Return (X, Y) of the center of cell containing provided text 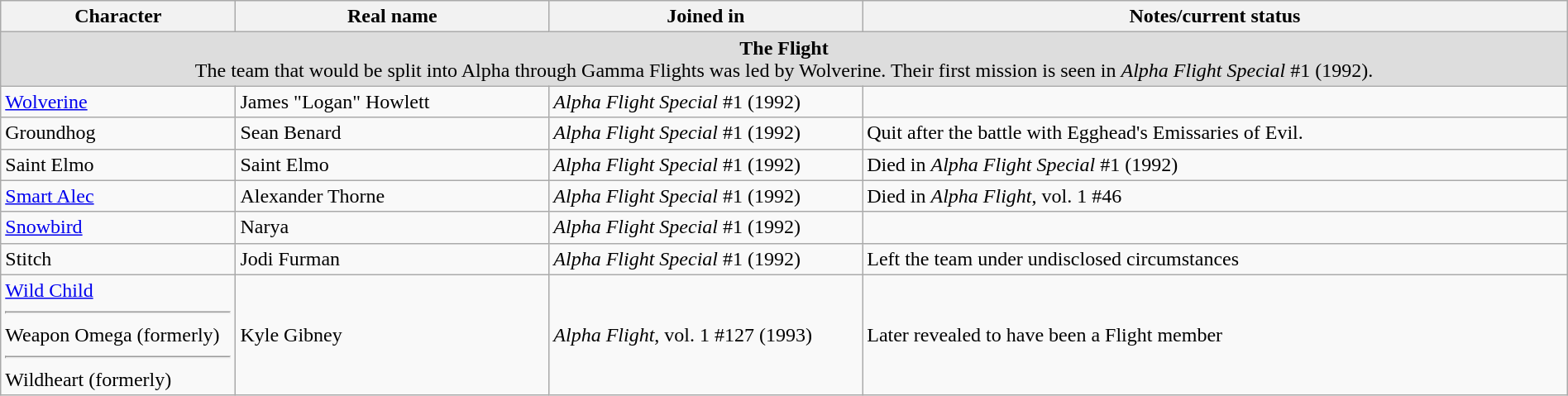
James "Logan" Howlett (392, 102)
Died in Alpha Flight Special #1 (1992) (1216, 165)
Real name (392, 17)
Groundhog (118, 133)
Kyle Gibney (392, 335)
Quit after the battle with Egghead's Emissaries of Evil. (1216, 133)
Sean Benard (392, 133)
Wild ChildWeapon Omega (formerly)Wildheart (formerly) (118, 335)
Later revealed to have been a Flight member (1216, 335)
Narya (392, 227)
Stitch (118, 259)
Joined in (706, 17)
Notes/current status (1216, 17)
Alpha Flight, vol. 1 #127 (1993) (706, 335)
Smart Alec (118, 196)
Character (118, 17)
Jodi Furman (392, 259)
Wolverine (118, 102)
Alexander Thorne (392, 196)
Died in Alpha Flight, vol. 1 #46 (1216, 196)
Left the team under undisclosed circumstances (1216, 259)
Snowbird (118, 227)
